Search for the cell housing the specified text and yield its [x, y] center coordinate. 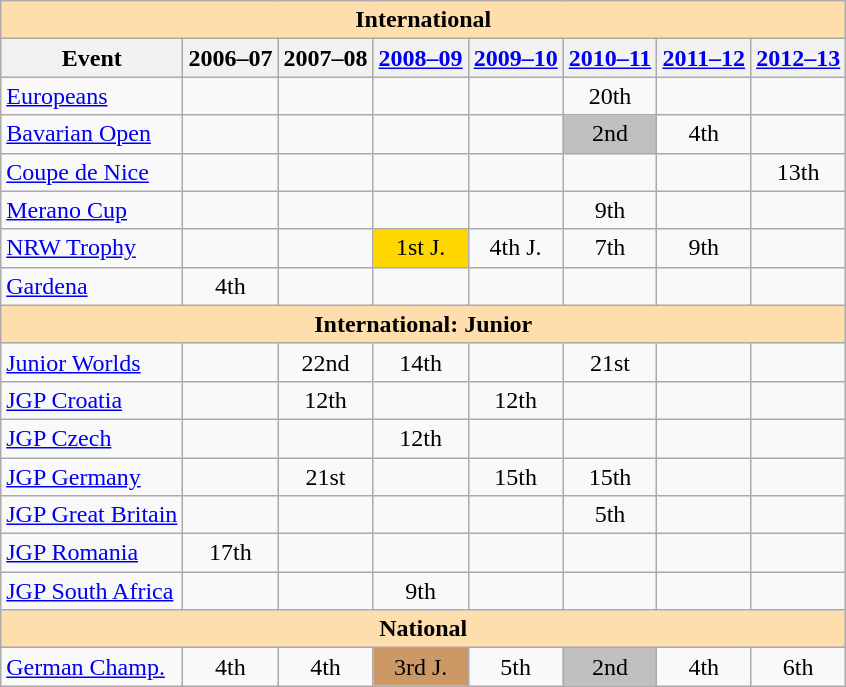
Junior Worlds [92, 362]
2010–11 [610, 58]
JGP Germany [92, 477]
13th [798, 172]
20th [610, 96]
International: Junior [424, 324]
Merano Cup [92, 210]
International [424, 20]
Bavarian Open [92, 134]
6th [798, 667]
17th [230, 553]
2006–07 [230, 58]
Event [92, 58]
2007–08 [326, 58]
Europeans [92, 96]
JGP South Africa [92, 591]
7th [610, 248]
14th [420, 362]
JGP Romania [92, 553]
2009–10 [516, 58]
Coupe de Nice [92, 172]
22nd [326, 362]
JGP Croatia [92, 400]
2011–12 [704, 58]
1st J. [420, 248]
Gardena [92, 286]
2008–09 [420, 58]
3rd J. [420, 667]
2012–13 [798, 58]
JGP Great Britain [92, 515]
4th J. [516, 248]
NRW Trophy [92, 248]
German Champ. [92, 667]
JGP Czech [92, 438]
National [424, 629]
